Return the (x, y) coordinate for the center point of the cell that contains the specified text.  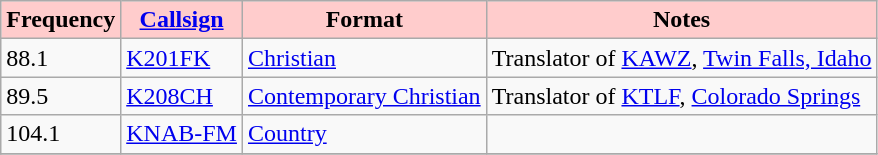
Translator of KTLF, Colorado Springs (682, 96)
K208CH (182, 96)
Christian (364, 58)
Callsign (182, 20)
Country (364, 134)
KNAB-FM (182, 134)
89.5 (61, 96)
Format (364, 20)
Notes (682, 20)
88.1 (61, 58)
Contemporary Christian (364, 96)
104.1 (61, 134)
Frequency (61, 20)
K201FK (182, 58)
Translator of KAWZ, Twin Falls, Idaho (682, 58)
